Scan for the cell matching the given text and deliver its [x, y] coordinate at center. 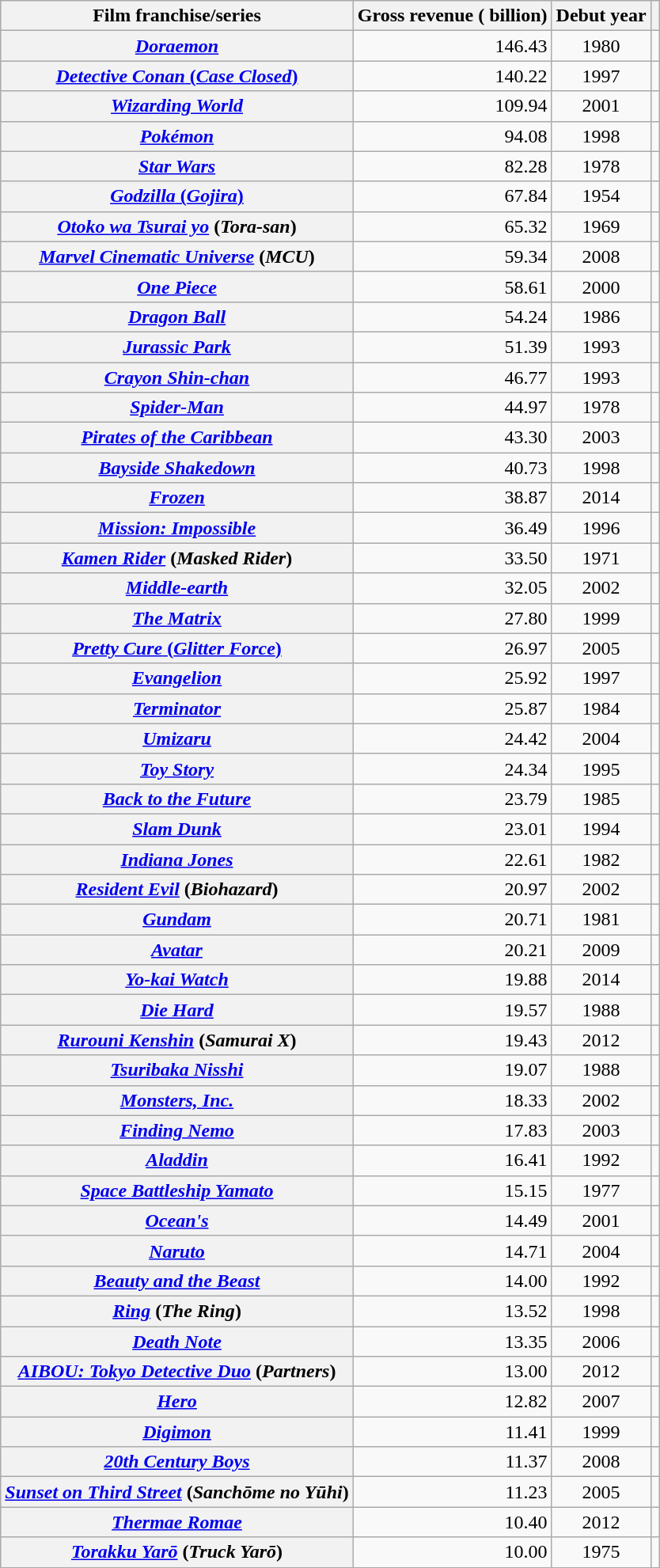
Umizaru [177, 738]
25.87 [453, 708]
11.41 [453, 1432]
The Matrix [177, 618]
2006 [601, 1342]
2007 [601, 1402]
Space Battleship Yamato [177, 1190]
140.22 [453, 76]
23.01 [453, 829]
20.71 [453, 920]
Beauty and the Beast [177, 1281]
10.00 [453, 1552]
14.00 [453, 1281]
20.97 [453, 890]
58.61 [453, 287]
Death Note [177, 1342]
Terminator [177, 708]
Crayon Shin-chan [177, 378]
Gundam [177, 920]
1995 [601, 769]
67.84 [453, 196]
19.43 [453, 1040]
15.15 [453, 1190]
24.34 [453, 769]
19.88 [453, 980]
Toy Story [177, 769]
Kamen Rider (Masked Rider) [177, 558]
146.43 [453, 46]
22.61 [453, 859]
1980 [601, 46]
Frozen [177, 498]
1982 [601, 859]
40.73 [453, 468]
Avatar [177, 950]
2000 [601, 287]
Godzilla (Gojira) [177, 196]
Thermae Romae [177, 1522]
Pretty Cure (Glitter Force) [177, 648]
1977 [601, 1190]
Resident Evil (Biohazard) [177, 890]
Indiana Jones [177, 859]
109.94 [453, 106]
Gross revenue ( billion) [453, 16]
Film franchise/series [177, 16]
1984 [601, 708]
46.77 [453, 378]
Ocean's [177, 1221]
Pirates of the Caribbean [177, 438]
12.82 [453, 1402]
59.34 [453, 256]
1986 [601, 317]
65.32 [453, 226]
11.37 [453, 1462]
20th Century Boys [177, 1462]
Torakku Yarō (Truck Yarō) [177, 1552]
16.41 [453, 1160]
1994 [601, 829]
51.39 [453, 347]
Rurouni Kenshin (Samurai X) [177, 1040]
13.52 [453, 1311]
Spider-Man [177, 408]
1969 [601, 226]
Detective Conan (Case Closed) [177, 76]
Hero [177, 1402]
Debut year [601, 16]
Aladdin [177, 1160]
Tsuribaka Nisshi [177, 1070]
14.71 [453, 1251]
17.83 [453, 1130]
Marvel Cinematic Universe (MCU) [177, 256]
Bayside Shakedown [177, 468]
82.28 [453, 166]
Yo-kai Watch [177, 980]
Jurassic Park [177, 347]
One Piece [177, 287]
13.35 [453, 1342]
Mission: Impossible [177, 528]
Wizarding World [177, 106]
Die Hard [177, 1010]
2009 [601, 950]
Sunset on Third Street (Sanchōme no Yūhi) [177, 1492]
26.97 [453, 648]
27.80 [453, 618]
18.33 [453, 1100]
1975 [601, 1552]
44.97 [453, 408]
13.00 [453, 1372]
Finding Nemo [177, 1130]
33.50 [453, 558]
1981 [601, 920]
23.79 [453, 799]
1996 [601, 528]
Evangelion [177, 678]
14.49 [453, 1221]
Dragon Ball [177, 317]
20.21 [453, 950]
Pokémon [177, 136]
Digimon [177, 1432]
Doraemon [177, 46]
Middle-earth [177, 588]
54.24 [453, 317]
19.57 [453, 1010]
32.05 [453, 588]
Otoko wa Tsurai yo (Tora-san) [177, 226]
Star Wars [177, 166]
Monsters, Inc. [177, 1100]
19.07 [453, 1070]
10.40 [453, 1522]
Back to the Future [177, 799]
AIBOU: Tokyo Detective Duo (Partners) [177, 1372]
38.87 [453, 498]
36.49 [453, 528]
1985 [601, 799]
Slam Dunk [177, 829]
25.92 [453, 678]
Ring (The Ring) [177, 1311]
11.23 [453, 1492]
Naruto [177, 1251]
43.30 [453, 438]
1954 [601, 196]
94.08 [453, 136]
24.42 [453, 738]
1971 [601, 558]
